Pinpoint the cell where the given text exists, returning its [X, Y] midpoint coordinate. 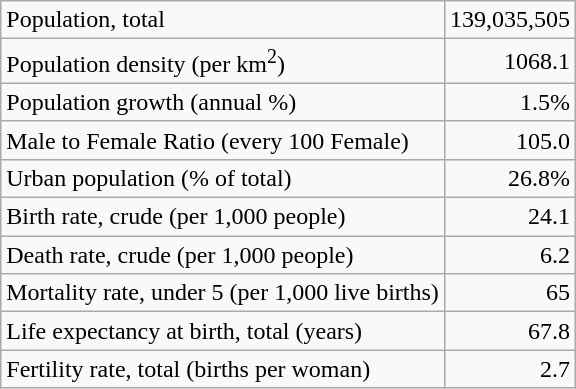
26.8% [510, 178]
2.7 [510, 369]
Urban population (% of total) [223, 178]
65 [510, 293]
1.5% [510, 102]
105.0 [510, 140]
Fertility rate, total (births per woman) [223, 369]
Male to Female Ratio (every 100 Female) [223, 140]
Life expectancy at birth, total (years) [223, 331]
Birth rate, crude (per 1,000 people) [223, 217]
24.1 [510, 217]
Mortality rate, under 5 (per 1,000 live births) [223, 293]
Population growth (annual %) [223, 102]
1068.1 [510, 62]
Population, total [223, 20]
139,035,505 [510, 20]
6.2 [510, 255]
Population density (per km2) [223, 62]
Death rate, crude (per 1,000 people) [223, 255]
67.8 [510, 331]
